Return (X, Y) of the center of cell containing provided text 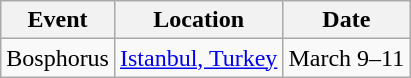
Date (346, 20)
March 9–11 (346, 58)
Bosphorus (58, 58)
Istanbul, Turkey (198, 58)
Event (58, 20)
Location (198, 20)
